Locate the cell with the specified text and output its [x, y] center coordinate. 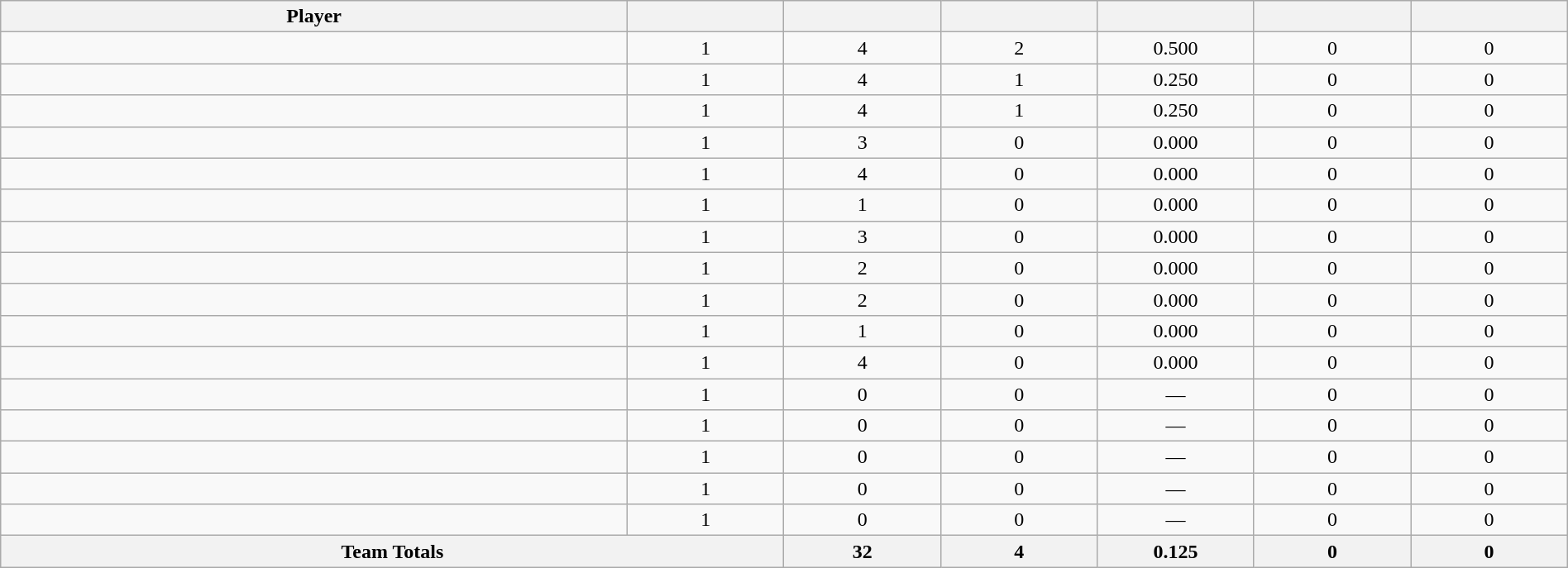
Team Totals [392, 551]
0.500 [1176, 48]
0.125 [1176, 551]
Player [314, 17]
32 [862, 551]
